From the cell containing the given text, extract its center point as (x, y) coordinate. 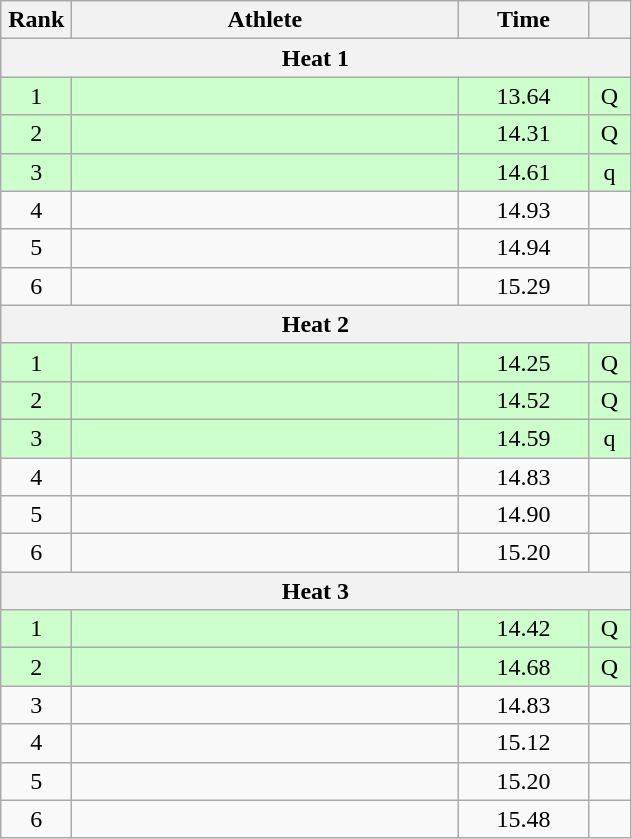
14.94 (524, 248)
13.64 (524, 96)
15.12 (524, 743)
14.31 (524, 134)
14.25 (524, 362)
15.48 (524, 819)
Heat 1 (316, 58)
14.59 (524, 438)
Time (524, 20)
14.42 (524, 629)
14.90 (524, 515)
Rank (36, 20)
15.29 (524, 286)
14.68 (524, 667)
Athlete (265, 20)
Heat 2 (316, 324)
14.52 (524, 400)
Heat 3 (316, 591)
14.61 (524, 172)
14.93 (524, 210)
